Find where the given text appears and provide that cell's center as [X, Y] coordinate. 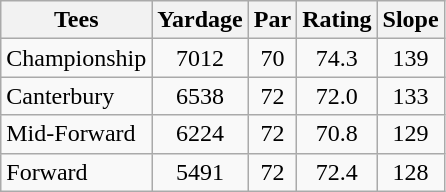
Tees [76, 20]
139 [410, 58]
Canterbury [76, 96]
70 [272, 58]
7012 [200, 58]
6538 [200, 96]
128 [410, 172]
Slope [410, 20]
Championship [76, 58]
6224 [200, 134]
133 [410, 96]
Par [272, 20]
129 [410, 134]
Rating [337, 20]
72.4 [337, 172]
5491 [200, 172]
Yardage [200, 20]
Forward [76, 172]
74.3 [337, 58]
Mid-Forward [76, 134]
70.8 [337, 134]
72.0 [337, 96]
